Return [x, y] of the center of cell containing provided text 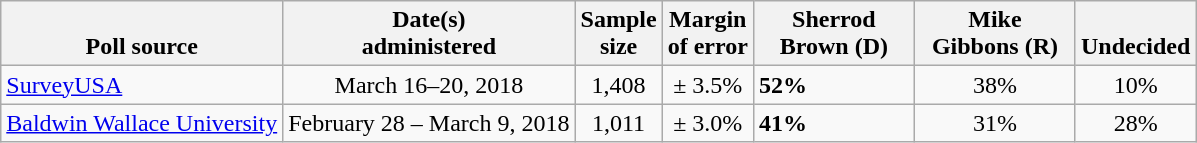
± 3.0% [708, 123]
38% [994, 85]
41% [834, 123]
52% [834, 85]
Marginof error [708, 34]
Poll source [142, 34]
March 16–20, 2018 [429, 85]
SurveyUSA [142, 85]
Date(s)administered [429, 34]
± 3.5% [708, 85]
10% [1135, 85]
Samplesize [618, 34]
SherrodBrown (D) [834, 34]
1,011 [618, 123]
1,408 [618, 85]
28% [1135, 123]
MikeGibbons (R) [994, 34]
Undecided [1135, 34]
February 28 – March 9, 2018 [429, 123]
Baldwin Wallace University [142, 123]
31% [994, 123]
